Capture the cell that displays the provided text and extract its [x, y] central coordinate. 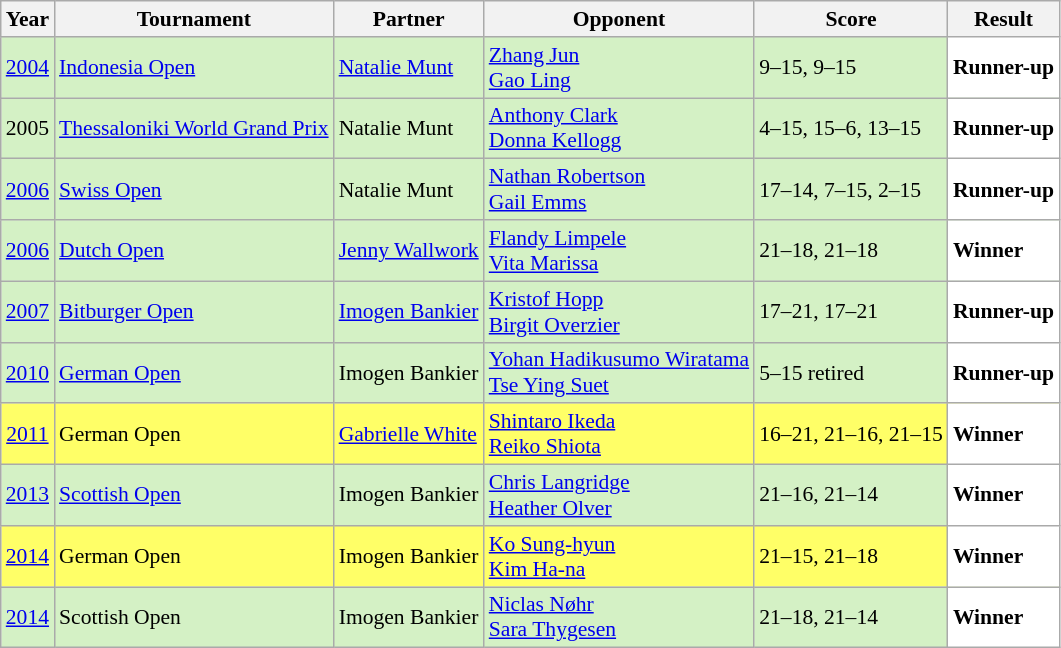
21–16, 21–14 [851, 496]
Niclas Nøhr Sara Thygesen [619, 618]
2005 [28, 128]
Indonesia Open [194, 68]
Jenny Wallwork [409, 250]
4–15, 15–6, 13–15 [851, 128]
Shintaro Ikeda Reiko Shiota [619, 434]
2010 [28, 372]
Ko Sung-hyun Kim Ha-na [619, 556]
Chris Langridge Heather Olver [619, 496]
5–15 retired [851, 372]
Anthony Clark Donna Kellogg [619, 128]
Thessaloniki World Grand Prix [194, 128]
16–21, 21–16, 21–15 [851, 434]
2013 [28, 496]
Dutch Open [194, 250]
9–15, 9–15 [851, 68]
Score [851, 19]
17–21, 17–21 [851, 312]
Opponent [619, 19]
21–15, 21–18 [851, 556]
2004 [28, 68]
Yohan Hadikusumo Wiratama Tse Ying Suet [619, 372]
Zhang Jun Gao Ling [619, 68]
Swiss Open [194, 190]
2007 [28, 312]
Kristof Hopp Birgit Overzier [619, 312]
21–18, 21–14 [851, 618]
Year [28, 19]
Result [1004, 19]
2011 [28, 434]
17–14, 7–15, 2–15 [851, 190]
Flandy Limpele Vita Marissa [619, 250]
Tournament [194, 19]
Nathan Robertson Gail Emms [619, 190]
21–18, 21–18 [851, 250]
Bitburger Open [194, 312]
Partner [409, 19]
Gabrielle White [409, 434]
